For the text-containing cell, return its midpoint in [X, Y] coordinate format. 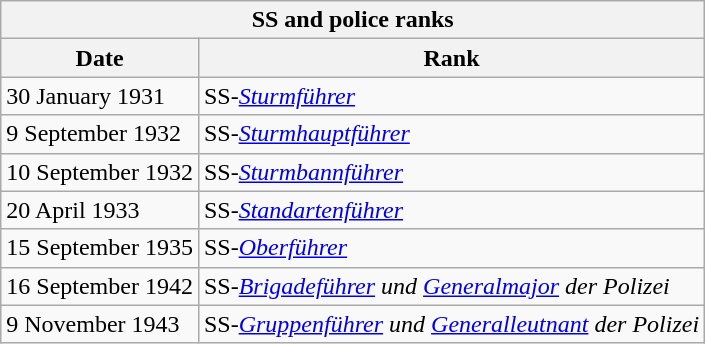
SS-Sturmführer [451, 96]
10 September 1932 [100, 172]
SS and police ranks [353, 20]
SS-Gruppenführer und Generalleutnant der Polizei [451, 324]
SS-Sturmhauptführer [451, 134]
SS-Standartenführer [451, 210]
SS-Sturmbannführer [451, 172]
15 September 1935 [100, 248]
Rank [451, 58]
20 April 1933 [100, 210]
30 January 1931 [100, 96]
SS-Brigadeführer und Generalmajor der Polizei [451, 286]
9 November 1943 [100, 324]
9 September 1932 [100, 134]
SS-Oberführer [451, 248]
Date [100, 58]
16 September 1942 [100, 286]
